Return the [x, y] coordinate for the center point of the cell that contains the specified text.  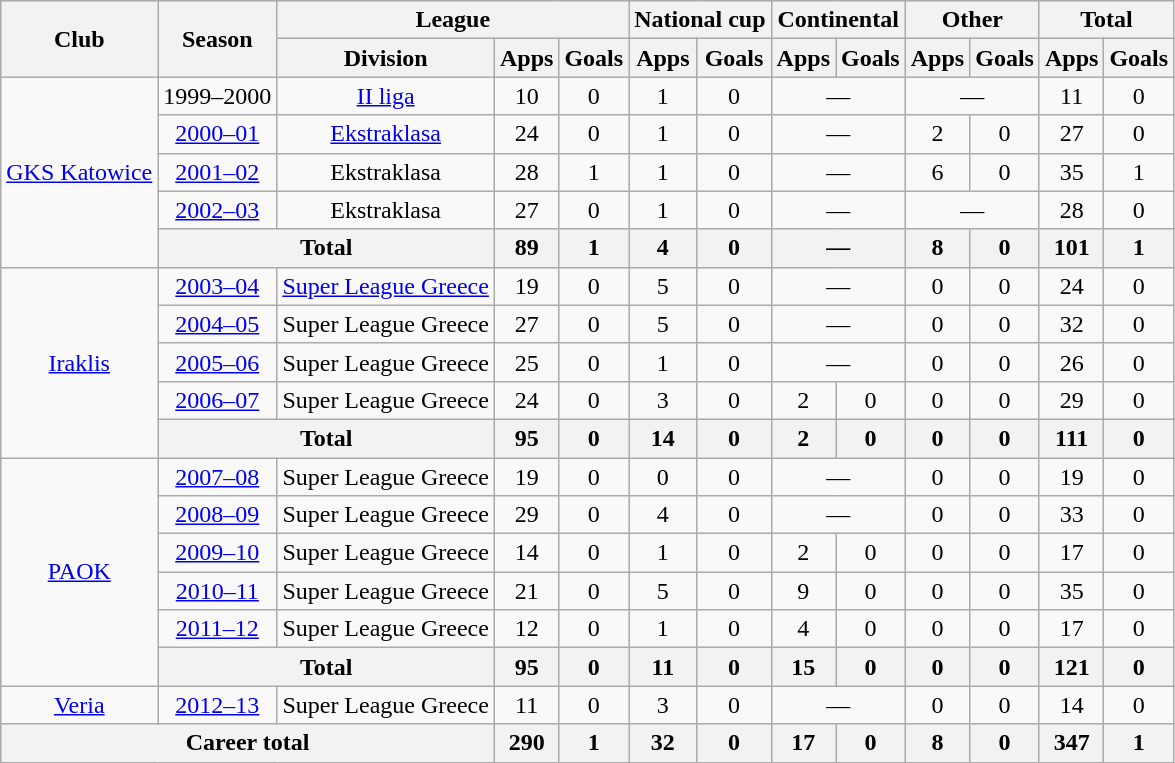
2010–11 [218, 591]
Veria [80, 705]
Continental [838, 20]
Club [80, 39]
89 [526, 248]
15 [803, 667]
347 [1071, 743]
National cup [700, 20]
2000–01 [218, 134]
6 [937, 172]
2009–10 [218, 553]
Iraklis [80, 362]
2011–12 [218, 629]
2003–04 [218, 286]
25 [526, 362]
1999–2000 [218, 96]
2007–08 [218, 477]
21 [526, 591]
2004–05 [218, 324]
II liga [386, 96]
Other [972, 20]
2012–13 [218, 705]
121 [1071, 667]
2001–02 [218, 172]
PAOK [80, 572]
12 [526, 629]
League [453, 20]
Season [218, 39]
33 [1071, 515]
290 [526, 743]
GKS Katowice [80, 172]
111 [1071, 438]
Career total [248, 743]
9 [803, 591]
2006–07 [218, 400]
26 [1071, 362]
101 [1071, 248]
2008–09 [218, 515]
2005–06 [218, 362]
2002–03 [218, 210]
10 [526, 96]
Division [386, 58]
